Search for the cell housing the specified text and yield its [x, y] center coordinate. 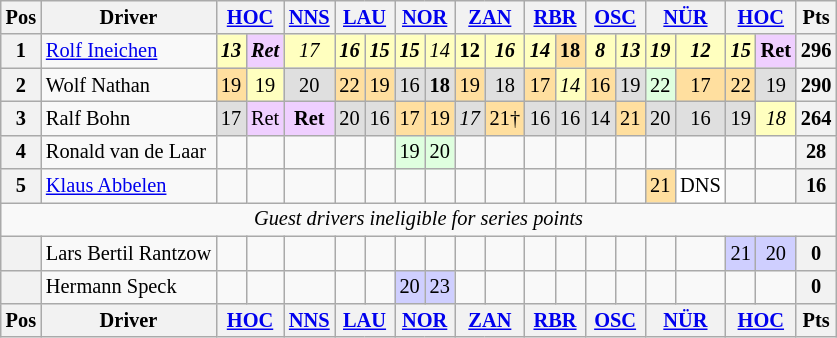
Guest drivers ineligible for series points [418, 219]
Ralf Bohn [128, 118]
296 [816, 51]
21† [505, 118]
23 [440, 287]
8 [600, 51]
290 [816, 85]
Rolf Ineichen [128, 51]
4 [21, 152]
Wolf Nathan [128, 85]
Klaus Abbelen [128, 186]
Lars Bertil Rantzow [128, 253]
28 [816, 152]
2 [21, 85]
1 [21, 51]
Hermann Speck [128, 287]
5 [21, 186]
3 [21, 118]
DNS [700, 186]
264 [816, 118]
Ronald van de Laar [128, 152]
